Detect which cell encompasses the target text, then output its [X, Y] center coordinate. 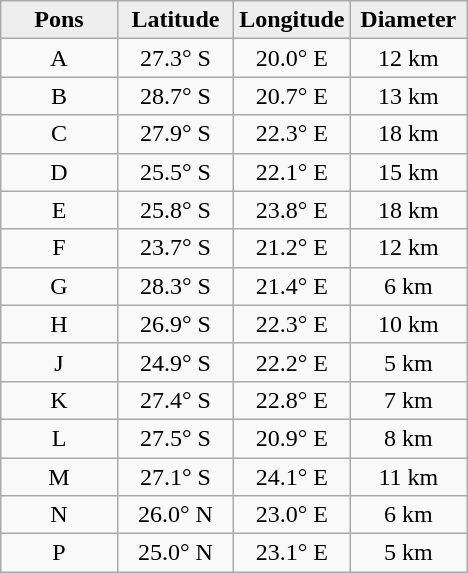
21.2° E [292, 248]
L [59, 438]
M [59, 477]
F [59, 248]
N [59, 515]
Latitude [175, 20]
15 km [408, 172]
25.5° S [175, 172]
13 km [408, 96]
20.0° E [292, 58]
B [59, 96]
25.0° N [175, 553]
26.9° S [175, 324]
26.0° N [175, 515]
Pons [59, 20]
27.1° S [175, 477]
10 km [408, 324]
8 km [408, 438]
22.8° E [292, 400]
J [59, 362]
Diameter [408, 20]
22.1° E [292, 172]
27.5° S [175, 438]
20.7° E [292, 96]
23.7° S [175, 248]
7 km [408, 400]
24.1° E [292, 477]
11 km [408, 477]
23.0° E [292, 515]
27.4° S [175, 400]
23.1° E [292, 553]
G [59, 286]
28.7° S [175, 96]
27.9° S [175, 134]
20.9° E [292, 438]
E [59, 210]
P [59, 553]
25.8° S [175, 210]
A [59, 58]
24.9° S [175, 362]
22.2° E [292, 362]
Longitude [292, 20]
21.4° E [292, 286]
27.3° S [175, 58]
28.3° S [175, 286]
H [59, 324]
K [59, 400]
C [59, 134]
D [59, 172]
23.8° E [292, 210]
